From the cell containing the given text, extract its center point as [X, Y] coordinate. 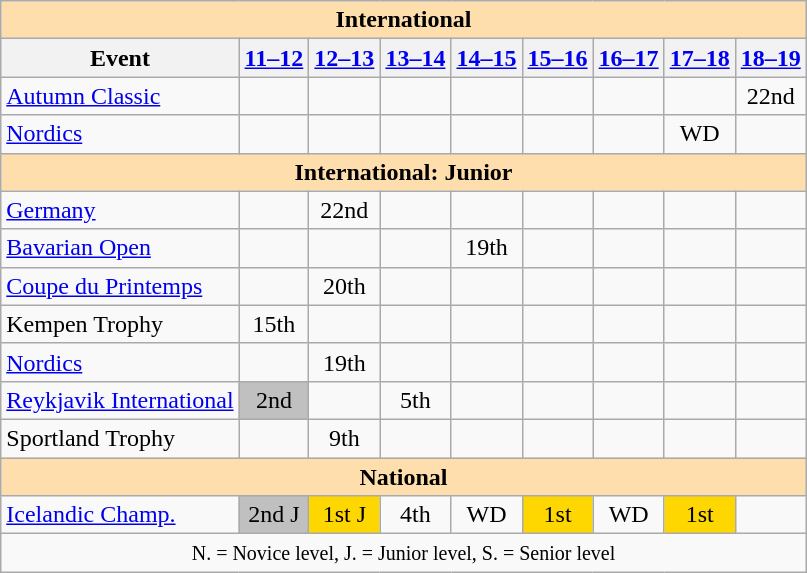
Icelandic Champ. [120, 515]
Event [120, 58]
4th [416, 515]
Bavarian Open [120, 248]
20th [344, 286]
Germany [120, 210]
Coupe du Printemps [120, 286]
14–15 [486, 58]
Reykjavik International [120, 400]
16–17 [628, 58]
2nd [274, 400]
15–16 [558, 58]
National [404, 477]
Autumn Classic [120, 96]
5th [416, 400]
International [404, 20]
17–18 [700, 58]
11–12 [274, 58]
Sportland Trophy [120, 438]
N. = Novice level, J. = Junior level, S. = Senior level [404, 553]
12–13 [344, 58]
Kempen Trophy [120, 324]
9th [344, 438]
18–19 [770, 58]
13–14 [416, 58]
15th [274, 324]
1st J [344, 515]
2nd J [274, 515]
International: Junior [404, 172]
